Identify which cell holds the provided text, then report its (X, Y) central coordinate. 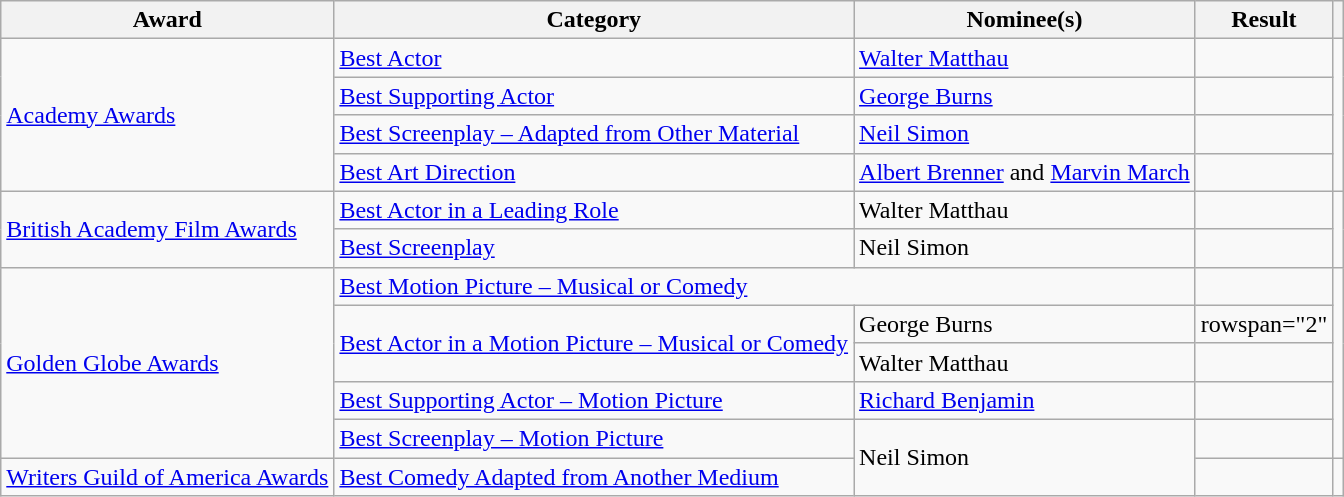
Best Actor in a Leading Role (594, 210)
Golden Globe Awards (168, 362)
Result (1264, 20)
Best Actor (594, 58)
rowspan="2" (1264, 324)
Award (168, 20)
Writers Guild of America Awards (168, 477)
Nominee(s) (1025, 20)
Best Art Direction (594, 172)
British Academy Film Awards (168, 229)
Best Comedy Adapted from Another Medium (594, 477)
Best Screenplay – Adapted from Other Material (594, 134)
Best Supporting Actor (594, 96)
Richard Benjamin (1025, 400)
Academy Awards (168, 115)
Albert Brenner and Marvin March (1025, 172)
Best Screenplay – Motion Picture (594, 438)
Best Motion Picture – Musical or Comedy (764, 286)
Best Screenplay (594, 248)
Best Actor in a Motion Picture – Musical or Comedy (594, 343)
Best Supporting Actor – Motion Picture (594, 400)
Category (594, 20)
